Return the [X, Y] coordinate for the center point of the cell that contains the specified text.  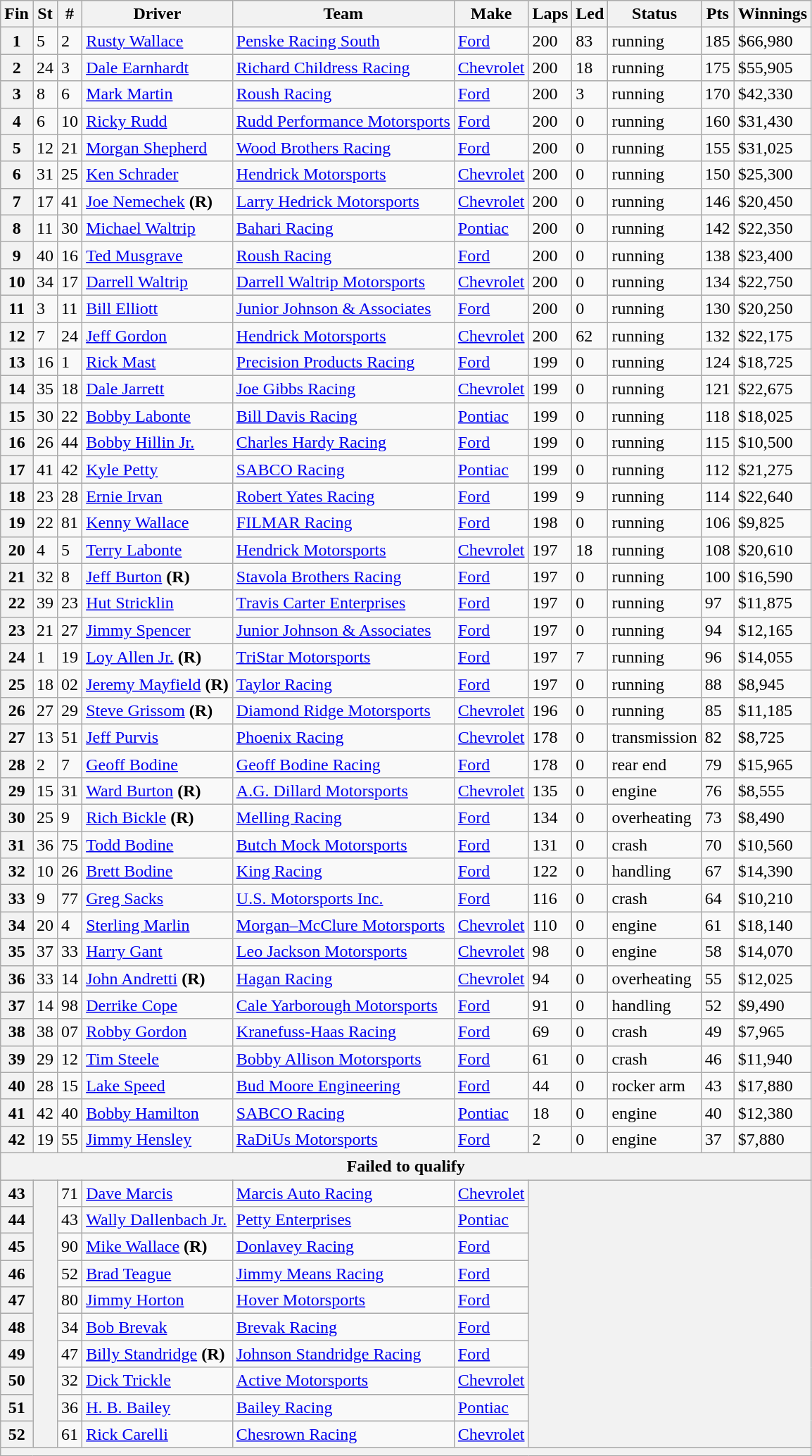
80 [70, 1300]
88 [718, 684]
124 [718, 363]
81 [70, 523]
Joe Nemechek (R) [158, 201]
Jeff Burton (R) [158, 577]
Pts [718, 14]
$25,300 [773, 175]
$31,430 [773, 121]
$22,350 [773, 228]
79 [718, 764]
Failed to qualify [406, 1166]
02 [70, 684]
Jeff Purvis [158, 737]
Dick Trickle [158, 1381]
Geoff Bodine [158, 764]
116 [550, 898]
$10,560 [773, 845]
196 [550, 710]
76 [718, 791]
Steve Grissom (R) [158, 710]
130 [718, 308]
Ricky Rudd [158, 121]
Stavola Brothers Racing [343, 577]
118 [718, 416]
Laps [550, 14]
121 [718, 389]
$12,025 [773, 979]
A.G. Dillard Motorsports [343, 791]
Brad Teague [158, 1274]
$20,450 [773, 201]
$8,555 [773, 791]
45 [17, 1247]
Donlavey Racing [343, 1247]
Terry Labonte [158, 550]
$14,070 [773, 952]
Marcis Auto Racing [343, 1193]
Diamond Ridge Motorsports [343, 710]
Status [654, 14]
$15,965 [773, 764]
$8,725 [773, 737]
H. B. Bailey [158, 1407]
185 [718, 41]
75 [70, 845]
Geoff Bodine Racing [343, 764]
transmission [654, 737]
97 [718, 603]
Rick Carelli [158, 1434]
$9,490 [773, 1005]
Kenny Wallace [158, 523]
# [70, 14]
$21,275 [773, 470]
Jimmy Hensley [158, 1139]
Ted Musgrave [158, 255]
$12,380 [773, 1112]
$10,500 [773, 443]
Darrell Waltrip Motorsports [343, 282]
$18,025 [773, 416]
Bobby Hamilton [158, 1112]
Driver [158, 14]
132 [718, 336]
Harry Gant [158, 952]
155 [718, 148]
Travis Carter Enterprises [343, 603]
108 [718, 550]
110 [550, 925]
Wally Dallenbach Jr. [158, 1220]
$22,175 [773, 336]
96 [718, 657]
Chesrown Racing [343, 1434]
Joe Gibbs Racing [343, 389]
$7,965 [773, 1032]
$66,980 [773, 41]
Leo Jackson Motorsports [343, 952]
Butch Mock Motorsports [343, 845]
83 [590, 41]
Richard Childress Racing [343, 68]
$22,640 [773, 496]
67 [718, 872]
Wood Brothers Racing [343, 148]
$9,825 [773, 523]
$16,590 [773, 577]
Ken Schrader [158, 175]
Todd Bodine [158, 845]
Mark Martin [158, 94]
$18,725 [773, 363]
rear end [654, 764]
RaDiUs Motorsports [343, 1139]
Jeremy Mayfield (R) [158, 684]
Jimmy Means Racing [343, 1274]
48 [17, 1327]
Jimmy Spencer [158, 630]
Kyle Petty [158, 470]
John Andretti (R) [158, 979]
King Racing [343, 872]
122 [550, 872]
Mike Wallace (R) [158, 1247]
$8,945 [773, 684]
Dale Earnhardt [158, 68]
Dale Jarrett [158, 389]
$20,610 [773, 550]
$22,675 [773, 389]
Cale Yarborough Motorsports [343, 1005]
150 [718, 175]
Billy Standridge (R) [158, 1354]
50 [17, 1381]
$7,880 [773, 1139]
Derrike Cope [158, 1005]
Tim Steele [158, 1059]
Bobby Hillin Jr. [158, 443]
112 [718, 470]
71 [70, 1193]
Kranefuss-Haas Racing [343, 1032]
Morgan–McClure Motorsports [343, 925]
64 [718, 898]
Loy Allen Jr. (R) [158, 657]
$14,055 [773, 657]
Bobby Labonte [158, 416]
91 [550, 1005]
Robert Yates Racing [343, 496]
170 [718, 94]
$14,390 [773, 872]
73 [718, 818]
Greg Sacks [158, 898]
Penske Racing South [343, 41]
$12,165 [773, 630]
142 [718, 228]
Ward Burton (R) [158, 791]
$18,140 [773, 925]
Rick Mast [158, 363]
Bill Elliott [158, 308]
131 [550, 845]
$42,330 [773, 94]
Johnson Standridge Racing [343, 1354]
$8,490 [773, 818]
$31,025 [773, 148]
$11,185 [773, 710]
160 [718, 121]
146 [718, 201]
Larry Hedrick Motorsports [343, 201]
Petty Enterprises [343, 1220]
69 [550, 1032]
Rich Bickle (R) [158, 818]
$22,750 [773, 282]
$20,250 [773, 308]
115 [718, 443]
198 [550, 523]
Bailey Racing [343, 1407]
TriStar Motorsports [343, 657]
$55,905 [773, 68]
90 [70, 1247]
Bahari Racing [343, 228]
Brett Bodine [158, 872]
Morgan Shepherd [158, 148]
Bud Moore Engineering [343, 1086]
Bobby Allison Motorsports [343, 1059]
Darrell Waltrip [158, 282]
Phoenix Racing [343, 737]
70 [718, 845]
Taylor Racing [343, 684]
Dave Marcis [158, 1193]
Bob Brevak [158, 1327]
$11,940 [773, 1059]
Hut Stricklin [158, 603]
Charles Hardy Racing [343, 443]
Lake Speed [158, 1086]
Make [491, 14]
Brevak Racing [343, 1327]
58 [718, 952]
Rudd Performance Motorsports [343, 121]
$17,880 [773, 1086]
Michael Waltrip [158, 228]
FILMAR Racing [343, 523]
175 [718, 68]
rocker arm [654, 1086]
82 [718, 737]
106 [718, 523]
Active Motorsports [343, 1381]
St [45, 14]
Jimmy Horton [158, 1300]
Bill Davis Racing [343, 416]
$23,400 [773, 255]
100 [718, 577]
$10,210 [773, 898]
Hagan Racing [343, 979]
U.S. Motorsports Inc. [343, 898]
114 [718, 496]
Precision Products Racing [343, 363]
Ernie Irvan [158, 496]
Jeff Gordon [158, 336]
Melling Racing [343, 818]
135 [550, 791]
77 [70, 898]
Fin [17, 14]
Team [343, 14]
Hover Motorsports [343, 1300]
$11,875 [773, 603]
Robby Gordon [158, 1032]
85 [718, 710]
Winnings [773, 14]
Rusty Wallace [158, 41]
Sterling Marlin [158, 925]
138 [718, 255]
62 [590, 336]
07 [70, 1032]
Led [590, 14]
